Search for the cell housing the specified text and yield its (x, y) center coordinate. 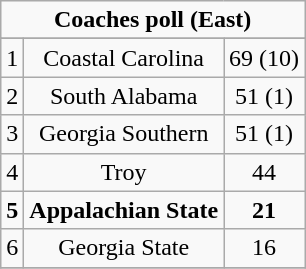
Coaches poll (East) (153, 20)
16 (264, 248)
Appalachian State (124, 210)
Georgia Southern (124, 134)
44 (264, 172)
5 (12, 210)
3 (12, 134)
Georgia State (124, 248)
69 (10) (264, 58)
4 (12, 172)
21 (264, 210)
Troy (124, 172)
Coastal Carolina (124, 58)
South Alabama (124, 96)
1 (12, 58)
6 (12, 248)
2 (12, 96)
